Scan for the cell matching the given text and deliver its (X, Y) coordinate at center. 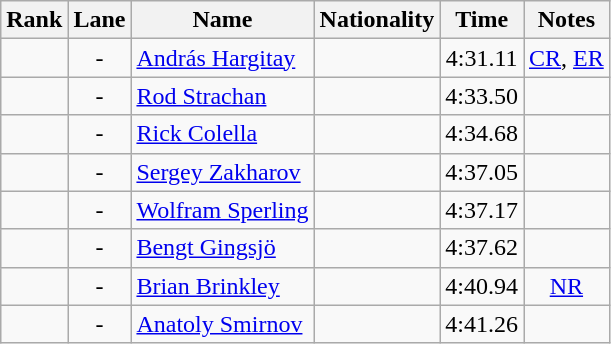
Rank (34, 20)
Rod Strachan (222, 96)
CR, ER (567, 58)
Sergey Zakharov (222, 172)
Notes (567, 20)
András Hargitay (222, 58)
Wolfram Sperling (222, 210)
Time (482, 20)
4:41.26 (482, 324)
Rick Colella (222, 134)
4:37.62 (482, 248)
Brian Brinkley (222, 286)
4:40.94 (482, 286)
Bengt Gingsjö (222, 248)
4:31.11 (482, 58)
Anatoly Smirnov (222, 324)
4:34.68 (482, 134)
Name (222, 20)
4:37.05 (482, 172)
Nationality (377, 20)
4:37.17 (482, 210)
Lane (100, 20)
4:33.50 (482, 96)
NR (567, 286)
